Capture the cell that displays the provided text and extract its (x, y) central coordinate. 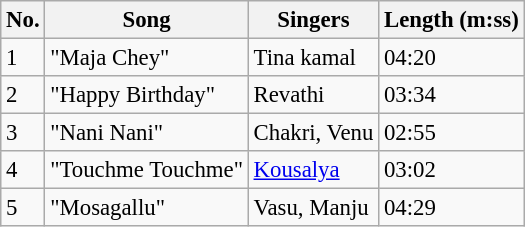
"Happy Birthday" (146, 95)
"Mosagallu" (146, 208)
"Touchme Touchme" (146, 170)
Vasu, Manju (313, 208)
Tina kamal (313, 58)
5 (23, 208)
No. (23, 20)
"Nani Nani" (146, 133)
Length (m:ss) (452, 20)
1 (23, 58)
Singers (313, 20)
Song (146, 20)
03:34 (452, 95)
Revathi (313, 95)
04:20 (452, 58)
03:02 (452, 170)
Kousalya (313, 170)
3 (23, 133)
4 (23, 170)
04:29 (452, 208)
Chakri, Venu (313, 133)
2 (23, 95)
"Maja Chey" (146, 58)
02:55 (452, 133)
